Extract the [x, y] coordinate from the center of the cell holding the provided text.  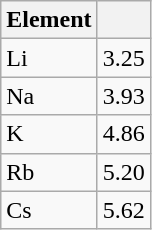
K [49, 134]
Element [49, 20]
Na [49, 96]
Rb [49, 172]
4.86 [124, 134]
Cs [49, 210]
5.20 [124, 172]
5.62 [124, 210]
Li [49, 58]
3.25 [124, 58]
3.93 [124, 96]
